Output the [X, Y] coordinate of the center of the cell containing the given text.  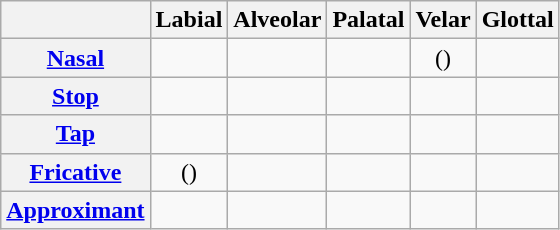
Stop [76, 96]
Tap [76, 134]
Glottal [518, 20]
Approximant [76, 210]
Palatal [368, 20]
Fricative [76, 172]
Labial [189, 20]
Velar [443, 20]
Alveolar [278, 20]
Nasal [76, 58]
